Locate the cell with the specified text and output its (x, y) center coordinate. 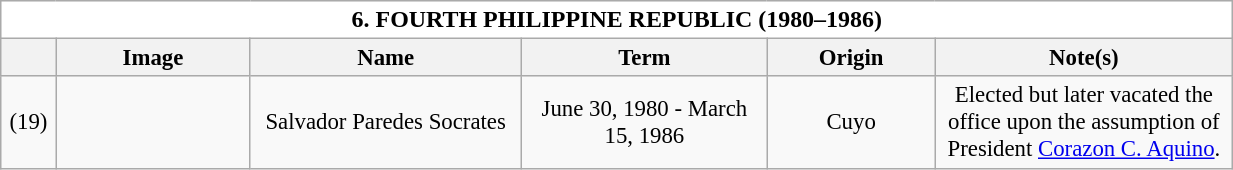
(19) (28, 123)
Origin (851, 58)
Term (645, 58)
Salvador Paredes Socrates (386, 123)
Image (153, 58)
Cuyo (851, 123)
Name (386, 58)
Elected but later vacated the office upon the assumption of President Corazon C. Aquino. (1084, 123)
6. FOURTH PHILIPPINE REPUBLIC (1980–1986) (617, 20)
June 30, 1980 - March 15, 1986 (645, 123)
Note(s) (1084, 58)
